Provide the (X, Y) coordinate of the cell's center where the given text is located.  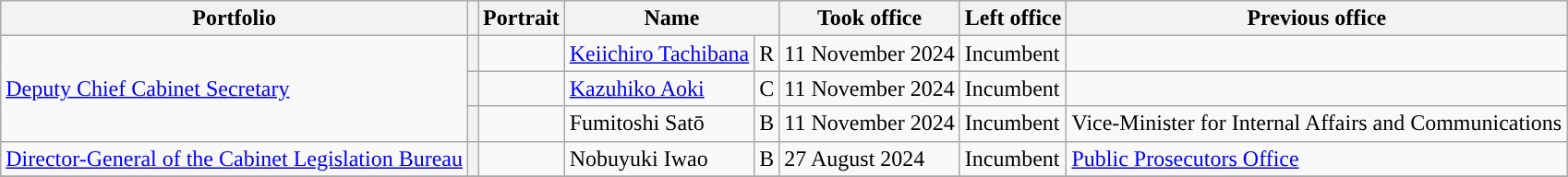
Name (672, 18)
Previous office (1317, 18)
Portfolio (235, 18)
Kazuhiko Aoki (659, 88)
R (766, 53)
C (766, 88)
Fumitoshi Satō (659, 124)
Deputy Chief Cabinet Secretary (235, 88)
Nobuyuki Iwao (659, 159)
Took office (870, 18)
Portrait (522, 18)
27 August 2024 (870, 159)
Keiichiro Tachibana (659, 53)
Left office (1013, 18)
Public Prosecutors Office (1317, 159)
Vice-Minister for Internal Affairs and Communications (1317, 124)
Director-General of the Cabinet Legislation Bureau (235, 159)
